Return the [x, y] coordinate for the center point of the cell that contains the specified text.  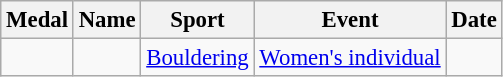
Name [107, 20]
Medal [38, 20]
Bouldering [198, 58]
Event [350, 20]
Date [474, 20]
Women's individual [350, 58]
Sport [198, 20]
